Find where the given text appears and provide that cell's center as (X, Y) coordinate. 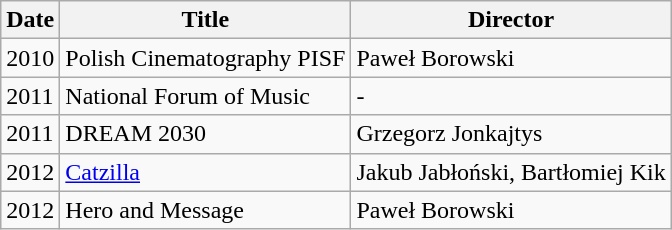
Grzegorz Jonkajtys (511, 134)
DREAM 2030 (206, 134)
Catzilla (206, 172)
Director (511, 20)
National Forum of Music (206, 96)
Polish Cinematography PISF (206, 58)
Jakub Jabłoński, Bartłomiej Kik (511, 172)
Hero and Message (206, 210)
Date (30, 20)
2010 (30, 58)
- (511, 96)
Title (206, 20)
